Identify which cell holds the provided text, then report its (X, Y) central coordinate. 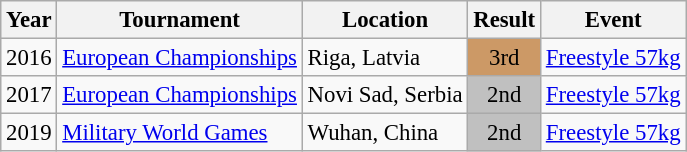
Riga, Latvia (385, 58)
Tournament (180, 20)
Result (504, 20)
2017 (29, 95)
Event (612, 20)
2019 (29, 133)
Year (29, 20)
Novi Sad, Serbia (385, 95)
Location (385, 20)
2016 (29, 58)
Wuhan, China (385, 133)
Military World Games (180, 133)
3rd (504, 58)
